Locate the cell with the specified text and output its (X, Y) center coordinate. 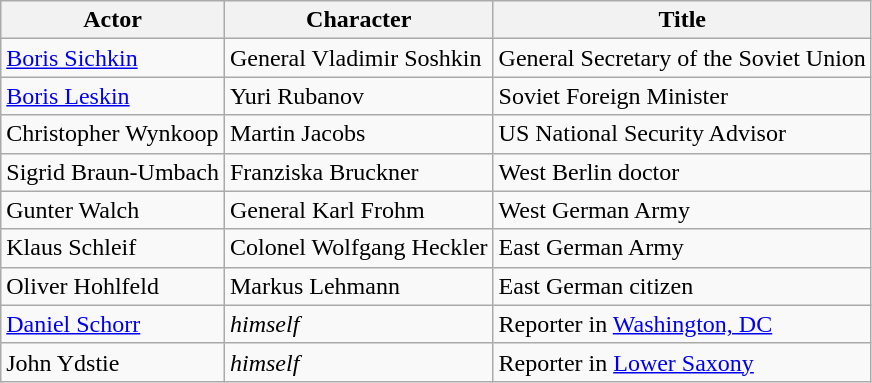
Daniel Schorr (113, 324)
East German citizen (682, 286)
Yuri Rubanov (358, 96)
West Berlin doctor (682, 172)
Colonel Wolfgang Heckler (358, 248)
Actor (113, 20)
General Vladimir Soshkin (358, 58)
John Ydstie (113, 362)
General Secretary of the Soviet Union (682, 58)
Title (682, 20)
Gunter Walch (113, 210)
Martin Jacobs (358, 134)
Oliver Hohlfeld (113, 286)
Christopher Wynkoop (113, 134)
US National Security Advisor (682, 134)
General Karl Frohm (358, 210)
Soviet Foreign Minister (682, 96)
Boris Sichkin (113, 58)
Klaus Schleif (113, 248)
West German Army (682, 210)
Franziska Bruckner (358, 172)
Reporter in Washington, DC (682, 324)
Sigrid Braun-Umbach (113, 172)
East German Army (682, 248)
Markus Lehmann (358, 286)
Boris Leskin (113, 96)
Reporter in Lower Saxony (682, 362)
Character (358, 20)
